Provide the [x, y] coordinate of the cell's center where the given text is located.  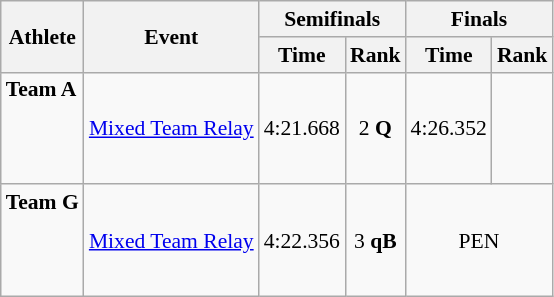
4:22.356 [302, 241]
Team G [42, 241]
Semifinals [332, 19]
4:21.668 [302, 128]
Athlete [42, 36]
Team A [42, 128]
Event [172, 36]
PEN [480, 241]
3 qB [376, 241]
2 Q [376, 128]
Finals [480, 19]
4:26.352 [449, 128]
